Detect which cell encompasses the target text, then output its [X, Y] center coordinate. 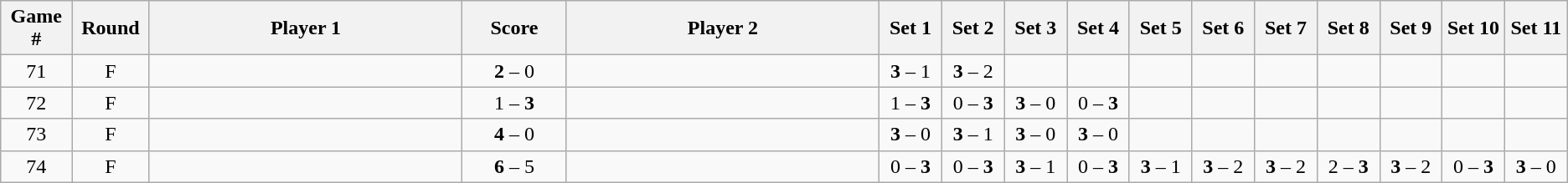
71 [37, 71]
Set 11 [1536, 28]
Set 8 [1349, 28]
74 [37, 166]
Set 2 [973, 28]
Player 2 [722, 28]
2 – 3 [1349, 166]
Round [111, 28]
Set 7 [1287, 28]
2 – 0 [514, 71]
Game # [37, 28]
72 [37, 103]
73 [37, 135]
Set 9 [1411, 28]
Set 4 [1099, 28]
Set 10 [1474, 28]
Score [514, 28]
Set 3 [1035, 28]
Player 1 [305, 28]
4 – 0 [514, 135]
Set 6 [1223, 28]
6 – 5 [514, 166]
Set 1 [911, 28]
Set 5 [1161, 28]
